Return the [X, Y] coordinate for the center point of the cell that contains the specified text.  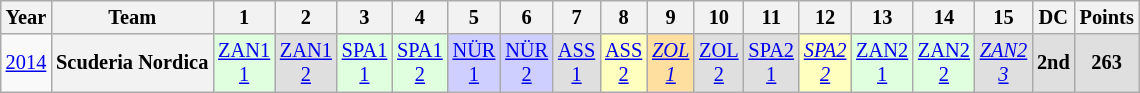
Team [132, 17]
14 [944, 17]
2014 [26, 63]
10 [718, 17]
SPA22 [825, 63]
15 [1004, 17]
Points [1107, 17]
Year [26, 17]
11 [772, 17]
5 [474, 17]
ZAN23 [1004, 63]
ASS1 [576, 63]
ZAN11 [244, 63]
SPA11 [364, 63]
ASS2 [624, 63]
NÜR2 [526, 63]
2nd [1054, 63]
4 [420, 17]
263 [1107, 63]
8 [624, 17]
ZOL2 [718, 63]
9 [670, 17]
2 [306, 17]
ZAN12 [306, 63]
ZAN21 [882, 63]
ZOL1 [670, 63]
SPA21 [772, 63]
DC [1054, 17]
1 [244, 17]
3 [364, 17]
12 [825, 17]
NÜR1 [474, 63]
6 [526, 17]
ZAN22 [944, 63]
SPA12 [420, 63]
13 [882, 17]
7 [576, 17]
Scuderia Nordica [132, 63]
